For the text-containing cell, return its midpoint in (x, y) coordinate format. 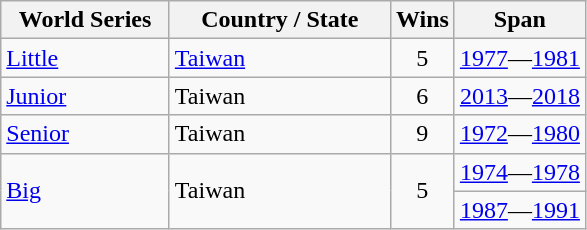
6 (422, 96)
1972—1980 (520, 134)
Junior (86, 96)
Senior (86, 134)
2013—2018 (520, 96)
Wins (422, 20)
Little (86, 58)
1974—1978 (520, 172)
9 (422, 134)
Big (86, 191)
Country / State (280, 20)
1987—1991 (520, 210)
1977—1981 (520, 58)
Span (520, 20)
World Series (86, 20)
